Determine the [x, y] coordinate at the center of the cell enclosing the given text.  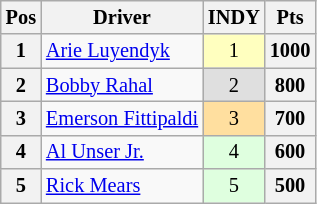
Pts [290, 17]
Arie Luyendyk [122, 51]
INDY [234, 17]
Bobby Rahal [122, 85]
Driver [122, 17]
600 [290, 152]
Emerson Fittipaldi [122, 118]
700 [290, 118]
1000 [290, 51]
Al Unser Jr. [122, 152]
800 [290, 85]
Pos [21, 17]
Rick Mears [122, 186]
500 [290, 186]
